Search for the cell housing the specified text and yield its (x, y) center coordinate. 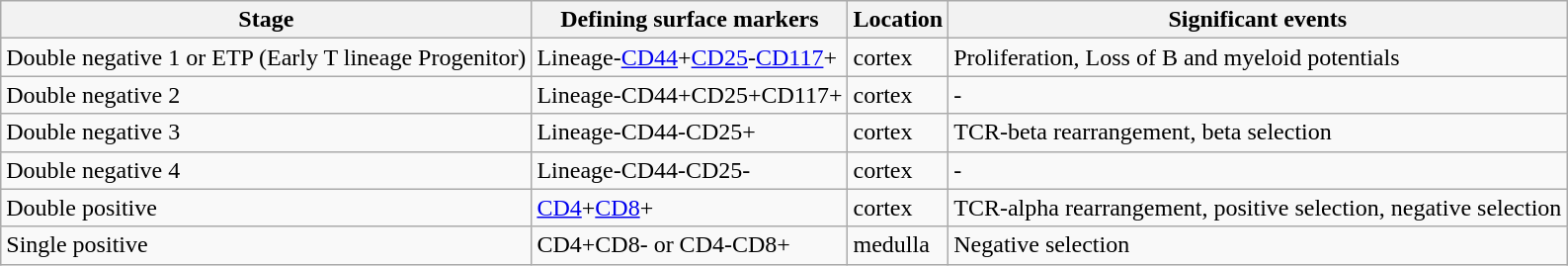
Single positive (267, 245)
TCR-alpha rearrangement, positive selection, negative selection (1258, 208)
Defining surface markers (690, 20)
Significant events (1258, 20)
medulla (898, 245)
Double positive (267, 208)
Stage (267, 20)
TCR-beta rearrangement, beta selection (1258, 133)
Double negative 1 or ETP (Early T lineage Progenitor) (267, 57)
Lineage-CD44-CD25+ (690, 133)
CD4+CD8- or CD4-CD8+ (690, 245)
Location (898, 20)
Double negative 2 (267, 95)
Proliferation, Loss of B and myeloid potentials (1258, 57)
Negative selection (1258, 245)
Double negative 4 (267, 170)
Lineage-CD44+CD25+CD117+ (690, 95)
CD4+CD8+ (690, 208)
Lineage-CD44+CD25-CD117+ (690, 57)
Lineage-CD44-CD25- (690, 170)
Double negative 3 (267, 133)
